Determine the (X, Y) coordinate at the center of the cell enclosing the given text.  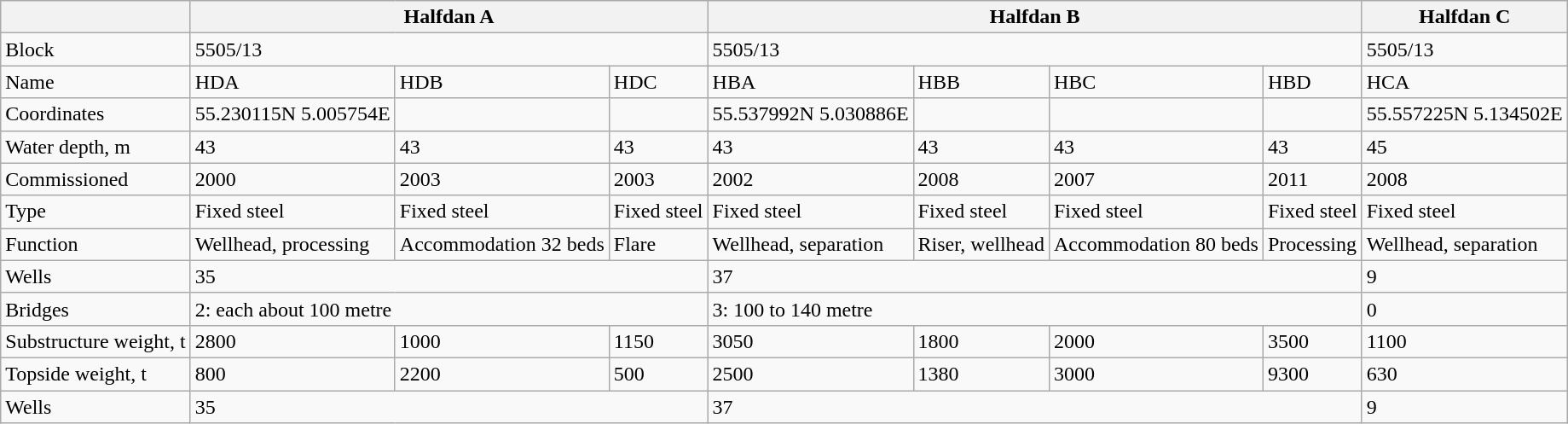
Substructure weight, t (95, 341)
Water depth, m (95, 147)
800 (292, 374)
HDC (658, 82)
2500 (810, 374)
2002 (810, 179)
2011 (1312, 179)
Halfdan C (1465, 17)
9300 (1312, 374)
HBA (810, 82)
55.230115N 5.005754E (292, 114)
HDB (501, 82)
Processing (1312, 244)
630 (1465, 374)
HCA (1465, 82)
Wellhead, processing (292, 244)
3000 (1156, 374)
HBC (1156, 82)
2007 (1156, 179)
HBD (1312, 82)
3050 (810, 341)
3: 100 to 140 metre (1035, 309)
45 (1465, 147)
3500 (1312, 341)
2200 (501, 374)
Name (95, 82)
Topside weight, t (95, 374)
Accommodation 32 beds (501, 244)
1380 (981, 374)
Accommodation 80 beds (1156, 244)
1800 (981, 341)
Function (95, 244)
2: each about 100 metre (448, 309)
Flare (658, 244)
Commissioned (95, 179)
Halfdan B (1035, 17)
HBB (981, 82)
500 (658, 374)
Halfdan A (448, 17)
Coordinates (95, 114)
Bridges (95, 309)
HDA (292, 82)
2800 (292, 341)
1150 (658, 341)
55.557225N 5.134502E (1465, 114)
0 (1465, 309)
Riser, wellhead (981, 244)
55.537992N 5.030886E (810, 114)
Block (95, 49)
1000 (501, 341)
1100 (1465, 341)
Type (95, 212)
